Output the [X, Y] coordinate of the center of the cell containing the given text.  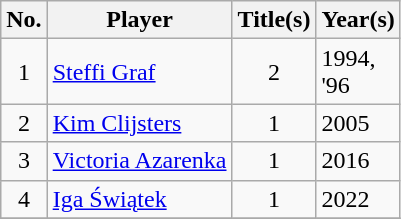
Victoria Azarenka [140, 161]
2005 [358, 123]
2016 [358, 161]
3 [24, 161]
2022 [358, 199]
1994, '96 [358, 72]
Steffi Graf [140, 72]
Year(s) [358, 20]
4 [24, 199]
Iga Świątek [140, 199]
Kim Clijsters [140, 123]
Title(s) [274, 20]
Player [140, 20]
No. [24, 20]
